Pinpoint the cell where the given text exists, returning its (x, y) midpoint coordinate. 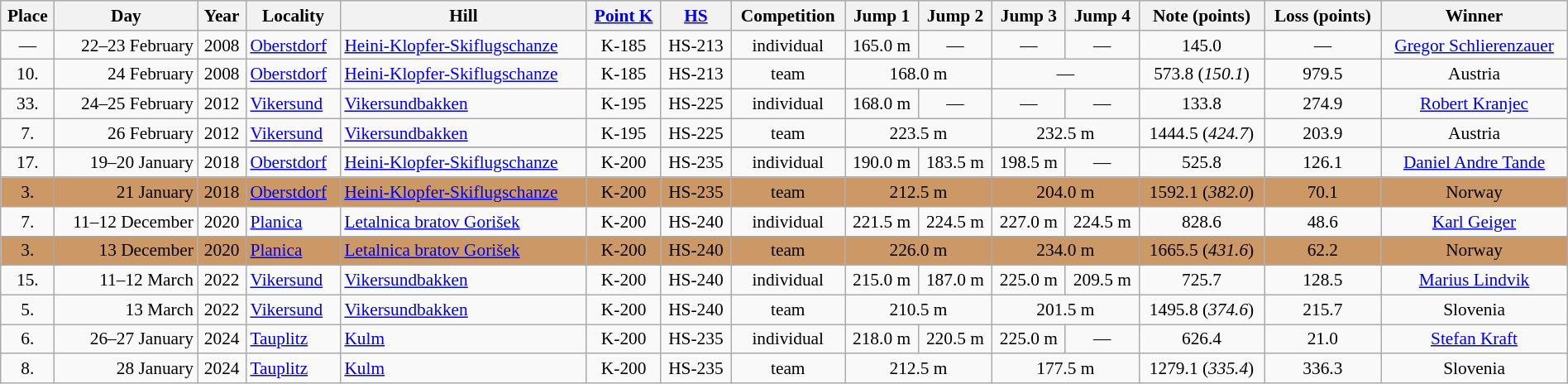
626.4 (1202, 339)
187.0 m (954, 281)
Gregor Schlierenzauer (1474, 46)
165.0 m (882, 46)
8. (28, 368)
220.5 m (954, 339)
126.1 (1323, 163)
Jump 1 (882, 16)
210.5 m (919, 310)
221.5 m (882, 222)
Robert Kranjec (1474, 104)
Daniel Andre Tande (1474, 163)
11–12 March (126, 281)
Year (222, 16)
223.5 m (919, 133)
336.3 (1323, 368)
Karl Geiger (1474, 222)
1592.1 (382.0) (1202, 192)
218.0 m (882, 339)
19–20 January (126, 163)
525.8 (1202, 163)
48.6 (1323, 222)
177.5 m (1065, 368)
Winner (1474, 16)
201.5 m (1065, 310)
5. (28, 310)
Point K (624, 16)
145.0 (1202, 46)
11–12 December (126, 222)
24–25 February (126, 104)
15. (28, 281)
21 January (126, 192)
183.5 m (954, 163)
133.8 (1202, 104)
Jump 3 (1029, 16)
1279.1 (335.4) (1202, 368)
828.6 (1202, 222)
203.9 (1323, 133)
215.7 (1323, 310)
Jump 2 (954, 16)
190.0 m (882, 163)
Marius Lindvik (1474, 281)
22–23 February (126, 46)
26 February (126, 133)
227.0 m (1029, 222)
62.2 (1323, 251)
198.5 m (1029, 163)
6. (28, 339)
1665.5 (431.6) (1202, 251)
Loss (points) (1323, 16)
13 December (126, 251)
28 January (126, 368)
725.7 (1202, 281)
Locality (293, 16)
Competition (788, 16)
26–27 January (126, 339)
128.5 (1323, 281)
33. (28, 104)
21.0 (1323, 339)
Jump 4 (1102, 16)
234.0 m (1065, 251)
1444.5 (424.7) (1202, 133)
1495.8 (374.6) (1202, 310)
215.0 m (882, 281)
24 February (126, 74)
573.8 (150.1) (1202, 74)
204.0 m (1065, 192)
232.5 m (1065, 133)
70.1 (1323, 192)
226.0 m (919, 251)
Place (28, 16)
209.5 m (1102, 281)
17. (28, 163)
Day (126, 16)
HS (696, 16)
13 March (126, 310)
979.5 (1323, 74)
Stefan Kraft (1474, 339)
Note (points) (1202, 16)
10. (28, 74)
274.9 (1323, 104)
Hill (463, 16)
